For the text-containing cell, return its midpoint in [X, Y] coordinate format. 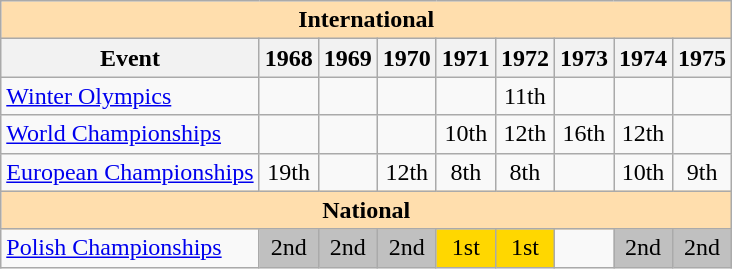
1970 [406, 58]
9th [702, 172]
Winter Olympics [130, 96]
1973 [584, 58]
European Championships [130, 172]
1969 [348, 58]
16th [584, 134]
1975 [702, 58]
1972 [524, 58]
19th [288, 172]
1974 [644, 58]
World Championships [130, 134]
International [366, 20]
National [366, 210]
1971 [466, 58]
11th [524, 96]
1968 [288, 58]
Event [130, 58]
Polish Championships [130, 248]
